From the cell containing the given text, extract its center point as (X, Y) coordinate. 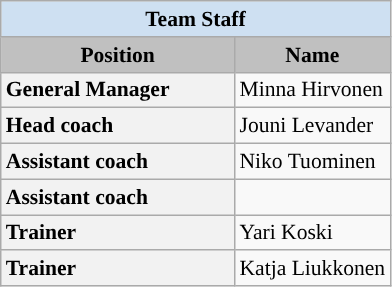
Position (118, 55)
Yari Koski (312, 233)
Name (312, 55)
General Manager (118, 90)
Katja Liukkonen (312, 269)
Head coach (118, 126)
Team Staff (196, 19)
Jouni Levander (312, 126)
Niko Tuominen (312, 162)
Minna Hirvonen (312, 90)
